Determine the (X, Y) coordinate at the center of the cell enclosing the given text.  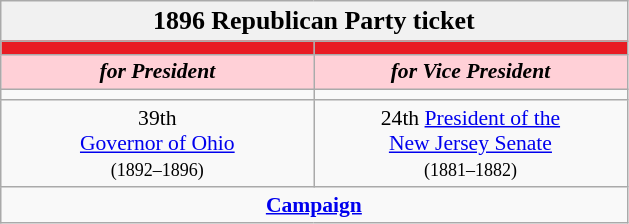
for President (158, 72)
39thGovernor of Ohio(1892–1896) (158, 144)
24th President of theNew Jersey Senate(1881–1882) (470, 144)
1896 Republican Party ticket (314, 21)
Campaign (314, 205)
for Vice President (470, 72)
